Return the [X, Y] coordinate for the center point of the cell that contains the specified text.  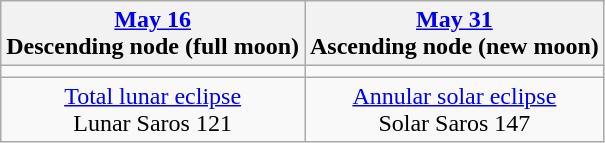
May 31Ascending node (new moon) [454, 34]
May 16Descending node (full moon) [153, 34]
Total lunar eclipseLunar Saros 121 [153, 110]
Annular solar eclipseSolar Saros 147 [454, 110]
